Detect which cell encompasses the target text, then output its (X, Y) center coordinate. 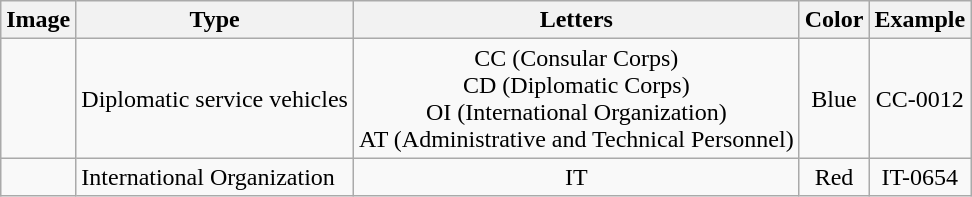
Image (38, 20)
IT-0654 (920, 177)
Blue (834, 98)
IT (576, 177)
Color (834, 20)
Diplomatic service vehicles (215, 98)
International Organization (215, 177)
Type (215, 20)
Red (834, 177)
CC (Consular Corps)CD (Diplomatic Corps)OI (International Organization)AT (Administrative and Technical Personnel) (576, 98)
Letters (576, 20)
Example (920, 20)
CC-0012 (920, 98)
